For the text-containing cell, return its midpoint in (X, Y) coordinate format. 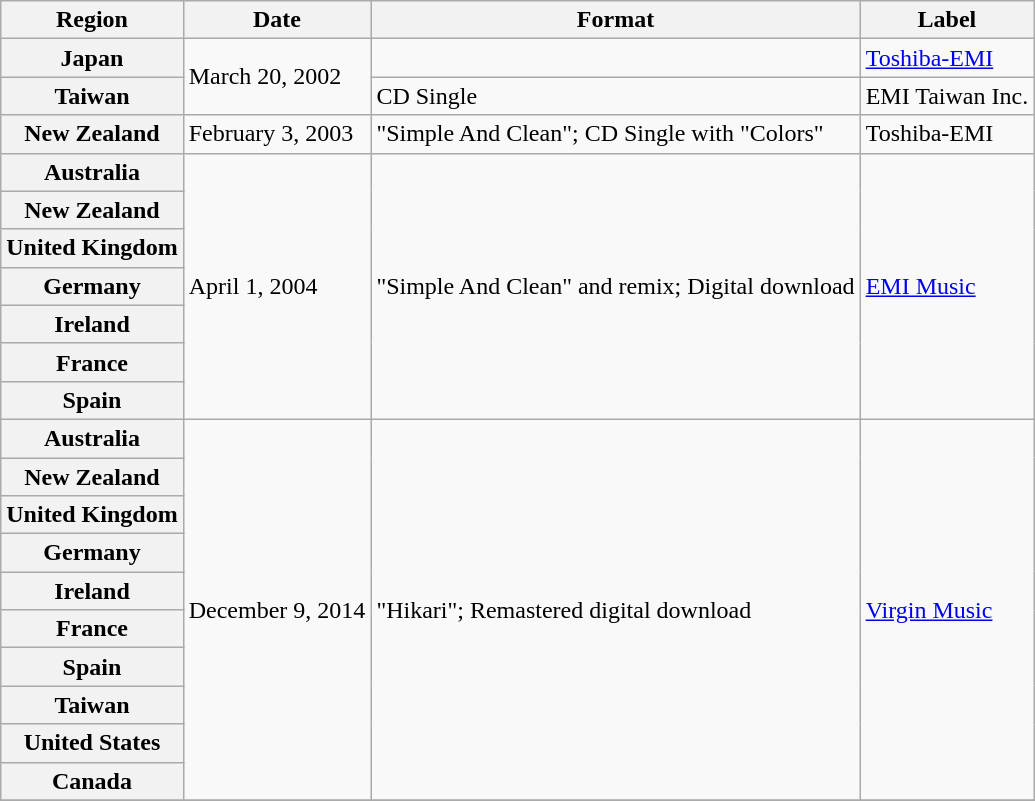
March 20, 2002 (277, 77)
Date (277, 20)
United States (92, 743)
Virgin Music (947, 610)
April 1, 2004 (277, 286)
CD Single (616, 96)
EMI Music (947, 286)
December 9, 2014 (277, 610)
Label (947, 20)
February 3, 2003 (277, 134)
"Simple And Clean" and remix; Digital download (616, 286)
Japan (92, 58)
"Simple And Clean"; CD Single with "Colors" (616, 134)
Format (616, 20)
Canada (92, 781)
Region (92, 20)
"Hikari"; Remastered digital download (616, 610)
EMI Taiwan Inc. (947, 96)
